From the cell containing the given text, extract its center point as (X, Y) coordinate. 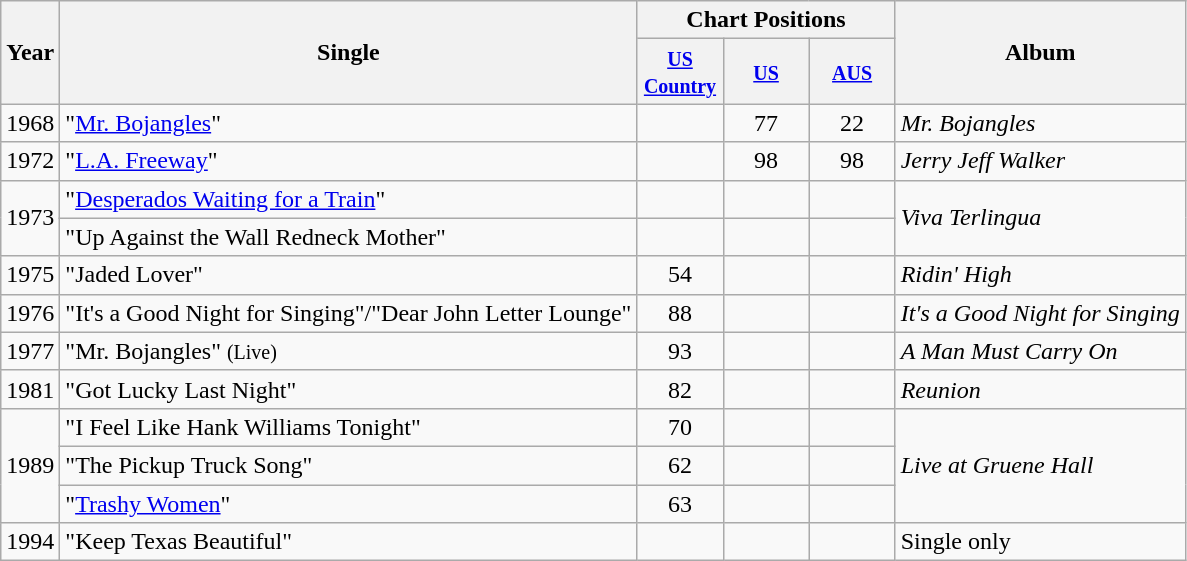
"I Feel Like Hank Williams Tonight" (348, 427)
"Up Against the Wall Redneck Mother" (348, 237)
63 (680, 503)
Live at Gruene Hall (1040, 465)
"L.A. Freeway" (348, 161)
1975 (30, 275)
88 (680, 313)
1981 (30, 389)
1977 (30, 351)
77 (766, 123)
Album (1040, 52)
"Keep Texas Beautiful" (348, 542)
"The Pickup Truck Song" (348, 465)
"Mr. Bojangles" (348, 123)
"Mr. Bojangles" (Live) (348, 351)
A Man Must Carry On (1040, 351)
22 (852, 123)
1972 (30, 161)
"It's a Good Night for Singing"/"Dear John Letter Lounge" (348, 313)
Reunion (1040, 389)
"Got Lucky Last Night" (348, 389)
1973 (30, 218)
54 (680, 275)
"Jaded Lover" (348, 275)
1994 (30, 542)
1968 (30, 123)
Year (30, 52)
"Desperados Waiting for a Train" (348, 199)
70 (680, 427)
US (766, 72)
It's a Good Night for Singing (1040, 313)
Jerry Jeff Walker (1040, 161)
Single only (1040, 542)
82 (680, 389)
AUS (852, 72)
Viva Terlingua (1040, 218)
Mr. Bojangles (1040, 123)
Chart Positions (766, 20)
"Trashy Women" (348, 503)
1989 (30, 465)
62 (680, 465)
US Country (680, 72)
Ridin' High (1040, 275)
1976 (30, 313)
93 (680, 351)
Single (348, 52)
